Pinpoint the cell where the given text exists, returning its [X, Y] midpoint coordinate. 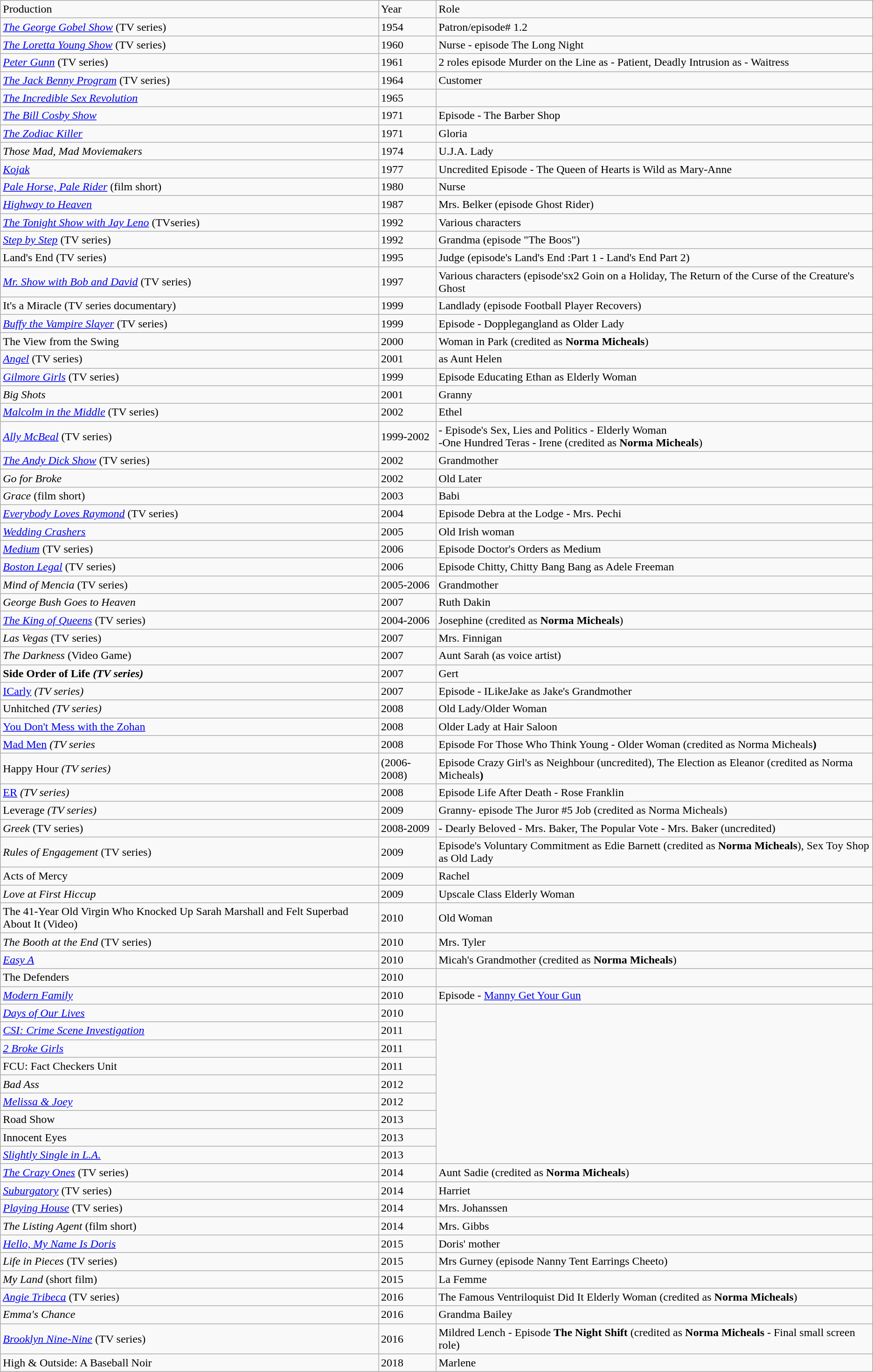
Road Show [189, 1119]
Episode - ILikeJake as Jake's Grandmother [654, 691]
Kojak [189, 169]
Uncredited Episode - The Queen of Hearts is Wild as Mary-Anne [654, 169]
The 41-Year Old Virgin Who Knocked Up Sarah Marshall and Felt Superbad About It (Video) [189, 918]
Episode's Voluntary Commitment as Edie Barnett (credited as Norma Micheals), Sex Toy Shop as Old Lady [654, 852]
Mad Men (TV series [189, 744]
Harriet [654, 1191]
1977 [408, 169]
2004-2006 [408, 620]
The King of Queens (TV series) [189, 620]
Hello, My Name Is Doris [189, 1244]
1999-2002 [408, 437]
2 roles episode Murder on the Line as - Patient, Deadly Intrusion as - Waitress [654, 62]
1997 [408, 282]
Wedding Crashers [189, 531]
Greek (TV series) [189, 828]
Buffy the Vampire Slayer (TV series) [189, 324]
Episode Life After Death - Rose Franklin [654, 792]
2004 [408, 513]
Granny- episode The Juror #5 Job (credited as Norma Micheals) [654, 810]
2000 [408, 341]
Brooklyn Nine-Nine (TV series) [189, 1338]
Episode Doctor's Orders as Medium [654, 549]
It's a Miracle (TV series documentary) [189, 306]
Side Order of Life (TV series) [189, 673]
High & Outside: A Baseball Noir [189, 1363]
Mrs. Tyler [654, 942]
Go for Broke [189, 478]
Episode For Those Who Think Young - Older Woman (credited as Norma Micheals) [654, 744]
Various characters (episode'sx2 Goin on a Holiday, The Return of the Curse of the Creature's Ghost [654, 282]
Patron/episode# 1.2 [654, 27]
Grandma (episode "The Boos") [654, 240]
Angie Tribeca (TV series) [189, 1297]
Episode Crazy Girl's as Neighbour (uncredited), The Election as Eleanor (credited as Norma Micheals) [654, 769]
Life in Pieces (TV series) [189, 1261]
Las Vegas (TV series) [189, 638]
Step by Step (TV series) [189, 240]
George Bush Goes to Heaven [189, 603]
Older Lady at Hair Saloon [654, 727]
Babi [654, 496]
Judge (episode's Land's End :Part 1 - Land's End Part 2) [654, 258]
Old Irish woman [654, 531]
The Andy Dick Show (TV series) [189, 460]
Mr. Show with Bob and David (TV series) [189, 282]
CSI: Crime Scene Investigation [189, 1031]
Ruth Dakin [654, 603]
You Don't Mess with the Zohan [189, 727]
(2006-2008) [408, 769]
Episode Educating Ethan as Elderly Woman [654, 377]
Mrs. Finnigan [654, 638]
Gloria [654, 133]
Doris' mother [654, 1244]
Bad Ass [189, 1084]
Slightly Single in L.A. [189, 1155]
Mrs. Belker (episode Ghost Rider) [654, 204]
Episode - Manny Get Your Gun [654, 995]
Grace (film short) [189, 496]
My Land (short film) [189, 1279]
Aunt Sadie (credited as Norma Micheals) [654, 1173]
Boston Legal (TV series) [189, 567]
The Crazy Ones (TV series) [189, 1173]
Nurse - episode The Long Night [654, 45]
as Aunt Helen [654, 359]
Highway to Heaven [189, 204]
The Tonight Show with Jay Leno (TVseries) [189, 222]
Everybody Loves Raymond (TV series) [189, 513]
Gilmore Girls (TV series) [189, 377]
Mrs. Johanssen [654, 1208]
1980 [408, 187]
The Darkness (Video Game) [189, 656]
Suburgatory (TV series) [189, 1191]
Customer [654, 80]
Upscale Class Elderly Woman [654, 894]
2018 [408, 1363]
1987 [408, 204]
La Femme [654, 1279]
Various characters [654, 222]
Land's End (TV series) [189, 258]
Those Mad, Mad Moviemakers [189, 151]
2003 [408, 496]
Mildred Lench - Episode The Night Shift (credited as Norma Micheals - Final small screen role) [654, 1338]
Playing House (TV series) [189, 1208]
Pale Horse, Pale Rider (film short) [189, 187]
The Incredible Sex Revolution [189, 98]
Production [189, 9]
Love at First Hiccup [189, 894]
1965 [408, 98]
Year [408, 9]
Granny [654, 395]
Mind of Mencia (TV series) [189, 585]
The View from the Swing [189, 341]
Days of Our Lives [189, 1013]
Acts of Mercy [189, 876]
Grandma Bailey [654, 1315]
The Zodiac Killer [189, 133]
Old Lady/Older Woman [654, 709]
Gert [654, 673]
Medium (TV series) [189, 549]
Big Shots [189, 395]
Episode Debra at the Lodge - Mrs. Pechi [654, 513]
Rachel [654, 876]
1974 [408, 151]
The Loretta Young Show (TV series) [189, 45]
2005 [408, 531]
Peter Gunn (TV series) [189, 62]
1961 [408, 62]
- Episode's Sex, Lies and Politics - Elderly Woman-One Hundred Teras - Irene (credited as Norma Micheals) [654, 437]
The Defenders [189, 977]
The George Gobel Show (TV series) [189, 27]
Landlady (episode Football Player Recovers) [654, 306]
U.J.A. Lady [654, 151]
The Booth at the End (TV series) [189, 942]
ER (TV series) [189, 792]
Marlene [654, 1363]
1960 [408, 45]
Innocent Eyes [189, 1137]
Melissa & Joey [189, 1102]
Episode Chitty, Chitty Bang Bang as Adele Freeman [654, 567]
Ally McBeal (TV series) [189, 437]
Modern Family [189, 995]
FCU: Fact Checkers Unit [189, 1066]
2005-2006 [408, 585]
The Jack Benny Program (TV series) [189, 80]
1964 [408, 80]
Role [654, 9]
The Famous Ventriloquist Did It Elderly Woman (credited as Norma Micheals) [654, 1297]
Old Later [654, 478]
Happy Hour (TV series) [189, 769]
The Bill Cosby Show [189, 116]
2 Broke Girls [189, 1048]
Mrs Gurney (episode Nanny Tent Earrings Cheeto) [654, 1261]
Aunt Sarah (as voice artist) [654, 656]
1995 [408, 258]
Episode - Dopplegangland as Older Lady [654, 324]
Angel (TV series) [189, 359]
Old Woman [654, 918]
1954 [408, 27]
ICarly (TV series) [189, 691]
2008-2009 [408, 828]
Leverage (TV series) [189, 810]
Emma's Chance [189, 1315]
The Listing Agent (film short) [189, 1226]
Malcolm in the Middle (TV series) [189, 412]
Rules of Engagement (TV series) [189, 852]
- Dearly Beloved - Mrs. Baker, The Popular Vote - Mrs. Baker (uncredited) [654, 828]
Micah's Grandmother (credited as Norma Micheals) [654, 960]
Unhitched (TV series) [189, 709]
Josephine (credited as Norma Micheals) [654, 620]
Nurse [654, 187]
Woman in Park (credited as Norma Micheals) [654, 341]
Mrs. Gibbs [654, 1226]
Episode - The Barber Shop [654, 116]
Easy A [189, 960]
Ethel [654, 412]
